Extract the (x, y) coordinate from the center of the cell holding the provided text.  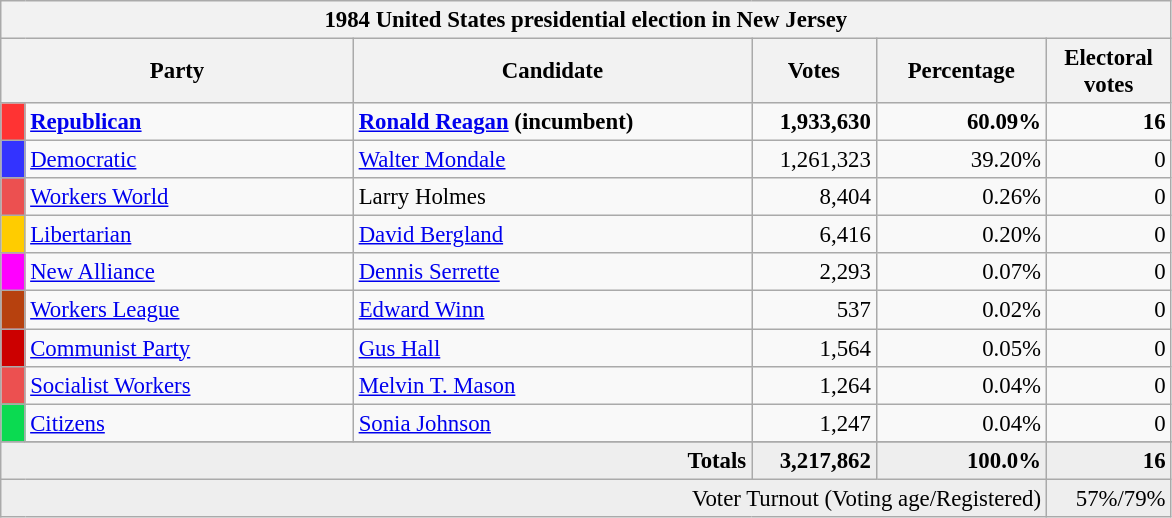
Edward Winn (552, 310)
Electoral votes (1108, 72)
New Alliance (189, 273)
Workers World (189, 197)
1984 United States presidential election in New Jersey (586, 20)
0.05% (961, 348)
Libertarian (189, 235)
39.20% (961, 160)
0.02% (961, 310)
0.20% (961, 235)
Larry Holmes (552, 197)
6,416 (814, 235)
Republican (189, 122)
Democratic (189, 160)
2,293 (814, 273)
Socialist Workers (189, 385)
Dennis Serrette (552, 273)
Melvin T. Mason (552, 385)
Totals (376, 460)
100.0% (961, 460)
1,261,323 (814, 160)
3,217,862 (814, 460)
57%/79% (1108, 498)
8,404 (814, 197)
Gus Hall (552, 348)
Walter Mondale (552, 160)
Sonia Johnson (552, 423)
Ronald Reagan (incumbent) (552, 122)
Voter Turnout (Voting age/Registered) (524, 498)
Communist Party (189, 348)
Candidate (552, 72)
0.07% (961, 273)
537 (814, 310)
David Bergland (552, 235)
1,247 (814, 423)
0.26% (961, 197)
60.09% (961, 122)
1,264 (814, 385)
1,564 (814, 348)
1,933,630 (814, 122)
Party (178, 72)
Citizens (189, 423)
Workers League (189, 310)
Votes (814, 72)
Percentage (961, 72)
